Find where the given text appears and provide that cell's center as (X, Y) coordinate. 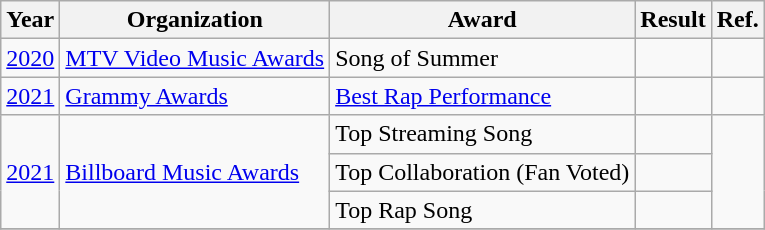
Song of Summer (482, 58)
Award (482, 20)
Organization (195, 20)
Top Streaming Song (482, 134)
Result (673, 20)
MTV Video Music Awards (195, 58)
Billboard Music Awards (195, 172)
2020 (30, 58)
Top Rap Song (482, 210)
Best Rap Performance (482, 96)
Year (30, 20)
Ref. (738, 20)
Grammy Awards (195, 96)
Top Collaboration (Fan Voted) (482, 172)
